Locate the cell with the specified text and output its (X, Y) center coordinate. 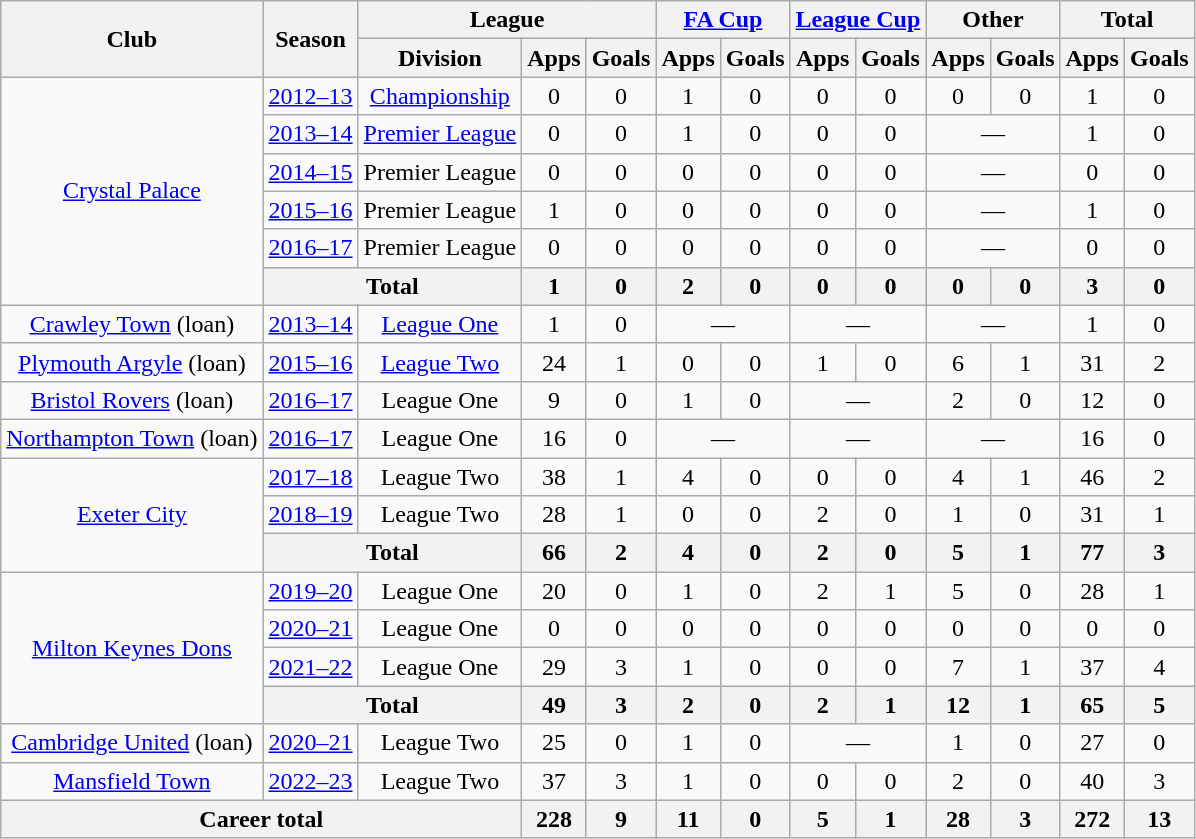
27 (1092, 743)
League (507, 20)
2014–15 (310, 172)
Season (310, 39)
Crawley Town (loan) (132, 324)
Division (440, 58)
66 (554, 553)
Northampton Town (loan) (132, 438)
11 (688, 819)
272 (1092, 819)
49 (554, 705)
Club (132, 39)
2021–22 (310, 667)
Milton Keynes Dons (132, 648)
2022–23 (310, 781)
Other (993, 20)
League Cup (858, 20)
Championship (440, 96)
Bristol Rovers (loan) (132, 400)
Mansfield Town (132, 781)
38 (554, 477)
65 (1092, 705)
2019–20 (310, 591)
Exeter City (132, 515)
Crystal Palace (132, 191)
2018–19 (310, 515)
6 (958, 362)
13 (1159, 819)
46 (1092, 477)
2017–18 (310, 477)
Plymouth Argyle (loan) (132, 362)
20 (554, 591)
40 (1092, 781)
29 (554, 667)
77 (1092, 553)
2012–13 (310, 96)
24 (554, 362)
25 (554, 743)
FA Cup (723, 20)
Cambridge United (loan) (132, 743)
Career total (262, 819)
7 (958, 667)
228 (554, 819)
